Extract the (x, y) coordinate from the center of the cell holding the provided text.  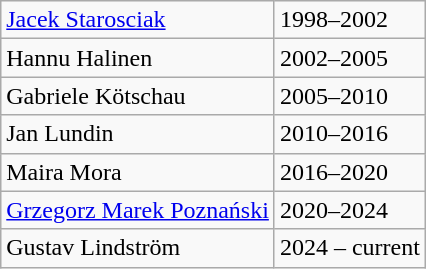
Jacek Starosciak (138, 20)
Hannu Halinen (138, 58)
2005–2010 (350, 96)
Gabriele Kötschau (138, 96)
Jan Lundin (138, 134)
Gustav Lindström (138, 248)
2016–2020 (350, 172)
1998–2002 (350, 20)
2002–2005 (350, 58)
Grzegorz Marek Poznański (138, 210)
2010–2016 (350, 134)
Maira Mora (138, 172)
2020–2024 (350, 210)
2024 – current (350, 248)
